Return the [x, y] coordinate for the center point of the cell that contains the specified text.  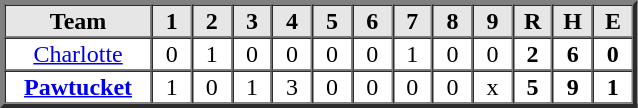
x [492, 86]
E [613, 20]
Pawtucket [78, 86]
4 [292, 20]
8 [452, 20]
H [573, 20]
Team [78, 20]
7 [412, 20]
Charlotte [78, 54]
R [533, 20]
